Return the (x, y) coordinate for the center point of the cell that contains the specified text.  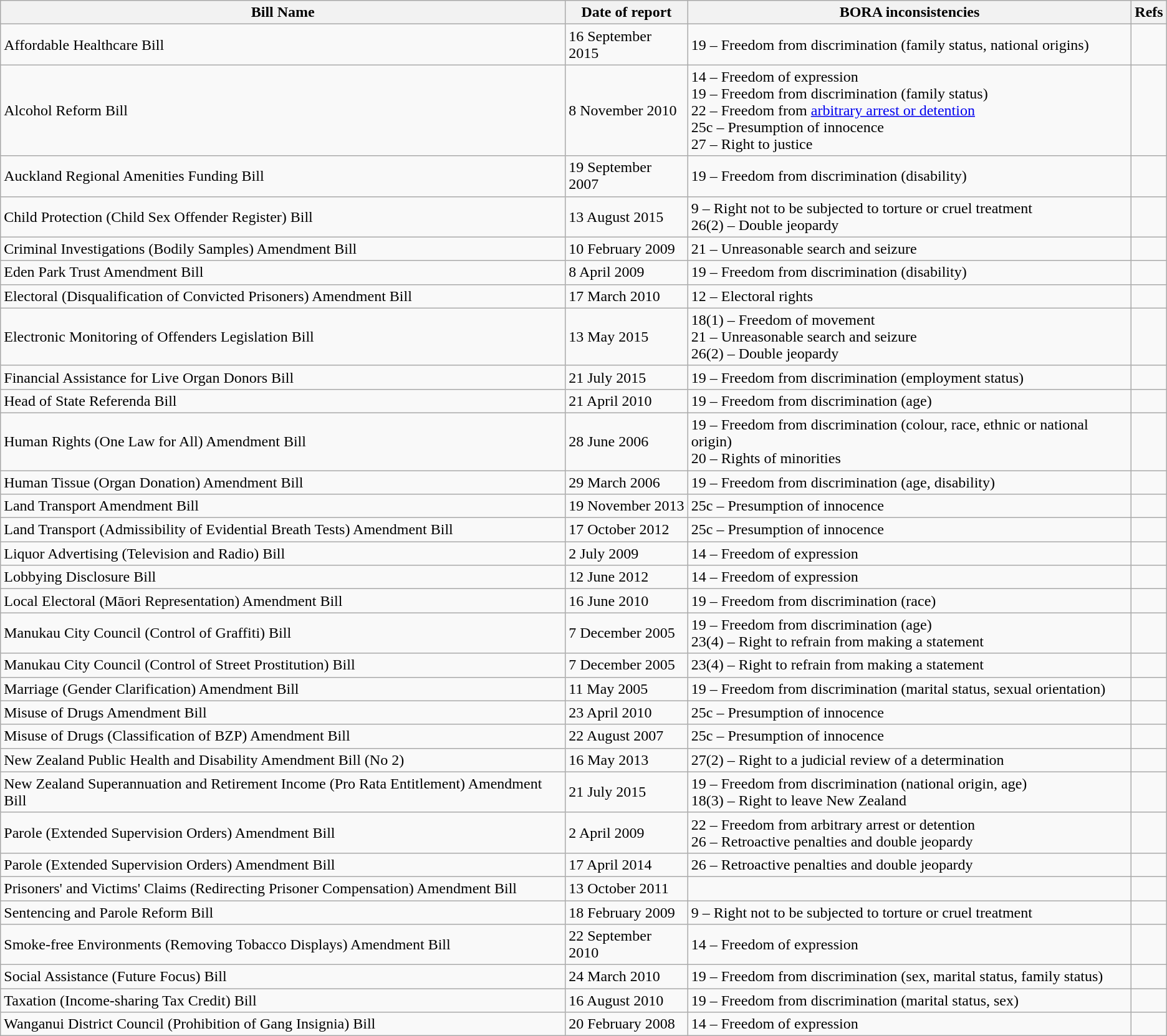
16 August 2010 (627, 1000)
22 – Freedom from arbitrary arrest or detention 26 – Retroactive penalties and double jeopardy (910, 833)
Date of report (627, 12)
Smoke-free Environments (Removing Tobacco Displays) Amendment Bill (283, 945)
2 April 2009 (627, 833)
19 – Freedom from discrimination (age, disability) (910, 482)
19 – Freedom from discrimination (age) (910, 401)
Auckland Regional Amenities Funding Bill (283, 176)
26 – Retroactive penalties and double jeopardy (910, 865)
12 – Electoral rights (910, 296)
17 March 2010 (627, 296)
2 July 2009 (627, 554)
Eden Park Trust Amendment Bill (283, 272)
Electronic Monitoring of Offenders Legislation Bill (283, 337)
Bill Name (283, 12)
19 – Freedom from discrimination (marital status, sexual orientation) (910, 689)
19 November 2013 (627, 506)
Prisoners' and Victims' Claims (Redirecting Prisoner Compensation) Amendment Bill (283, 888)
Affordable Healthcare Bill (283, 45)
9 – Right not to be subjected to torture or cruel treatment 26(2) – Double jeopardy (910, 217)
Refs (1149, 12)
21 April 2010 (627, 401)
Land Transport Amendment Bill (283, 506)
27(2) – Right to a judicial review of a determination (910, 760)
Manukau City Council (Control of Street Prostitution) Bill (283, 665)
19 September 2007 (627, 176)
19 – Freedom from discrimination (family status, national origins) (910, 45)
8 November 2010 (627, 110)
23(4) – Right to refrain from making a statement (910, 665)
Human Tissue (Organ Donation) Amendment Bill (283, 482)
19 – Freedom from discrimination (employment status) (910, 377)
Wanganui District Council (Prohibition of Gang Insignia) Bill (283, 1024)
19 – Freedom from discrimination (race) (910, 601)
Financial Assistance for Live Organ Donors Bill (283, 377)
11 May 2005 (627, 689)
Electoral (Disqualification of Convicted Prisoners) Amendment Bill (283, 296)
22 September 2010 (627, 945)
9 – Right not to be subjected to torture or cruel treatment (910, 912)
Alcohol Reform Bill (283, 110)
Taxation (Income-sharing Tax Credit) Bill (283, 1000)
19 – Freedom from discrimination (colour, race, ethnic or national origin) 20 – Rights of minorities (910, 441)
Marriage (Gender Clarification) Amendment Bill (283, 689)
8 April 2009 (627, 272)
24 March 2010 (627, 977)
Criminal Investigations (Bodily Samples) Amendment Bill (283, 249)
19 – Freedom from discrimination (marital status, sex) (910, 1000)
10 February 2009 (627, 249)
Misuse of Drugs Amendment Bill (283, 712)
12 June 2012 (627, 577)
21 – Unreasonable search and seizure (910, 249)
BORA inconsistencies (910, 12)
20 February 2008 (627, 1024)
18(1) – Freedom of movement 21 – Unreasonable search and seizure 26(2) – Double jeopardy (910, 337)
Human Rights (One Law for All) Amendment Bill (283, 441)
13 May 2015 (627, 337)
New Zealand Public Health and Disability Amendment Bill (No 2) (283, 760)
Social Assistance (Future Focus) Bill (283, 977)
Head of State Referenda Bill (283, 401)
19 – Freedom from discrimination (age) 23(4) – Right to refrain from making a statement (910, 633)
28 June 2006 (627, 441)
Sentencing and Parole Reform Bill (283, 912)
17 April 2014 (627, 865)
22 August 2007 (627, 736)
13 August 2015 (627, 217)
16 May 2013 (627, 760)
New Zealand Superannuation and Retirement Income (Pro Rata Entitlement) Amendment Bill (283, 792)
Local Electoral (Māori Representation) Amendment Bill (283, 601)
19 – Freedom from discrimination (sex, marital status, family status) (910, 977)
Lobbying Disclosure Bill (283, 577)
23 April 2010 (627, 712)
Misuse of Drugs (Classification of BZP) Amendment Bill (283, 736)
Liquor Advertising (Television and Radio) Bill (283, 554)
16 September 2015 (627, 45)
Child Protection (Child Sex Offender Register) Bill (283, 217)
17 October 2012 (627, 530)
16 June 2010 (627, 601)
29 March 2006 (627, 482)
19 – Freedom from discrimination (national origin, age) 18(3) – Right to leave New Zealand (910, 792)
Land Transport (Admissibility of Evidential Breath Tests) Amendment Bill (283, 530)
13 October 2011 (627, 888)
18 February 2009 (627, 912)
Manukau City Council (Control of Graffiti) Bill (283, 633)
